Extract the (x, y) coordinate from the center of the cell holding the provided text.  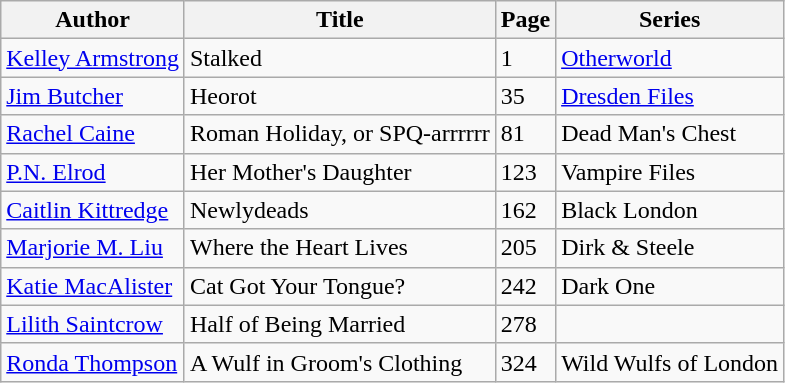
Dirk & Steele (670, 248)
A Wulf in Groom's Clothing (340, 362)
Black London (670, 210)
Her Mother's Daughter (340, 172)
Roman Holiday, or SPQ-arrrrrr (340, 134)
Ronda Thompson (93, 362)
Dead Man's Chest (670, 134)
P.N. Elrod (93, 172)
Dresden Files (670, 96)
Where the Heart Lives (340, 248)
1 (525, 58)
123 (525, 172)
Series (670, 20)
324 (525, 362)
242 (525, 286)
278 (525, 324)
Half of Being Married (340, 324)
Kelley Armstrong (93, 58)
Caitlin Kittredge (93, 210)
Marjorie M. Liu (93, 248)
Katie MacAlister (93, 286)
Page (525, 20)
Cat Got Your Tongue? (340, 286)
35 (525, 96)
162 (525, 210)
Lilith Saintcrow (93, 324)
Rachel Caine (93, 134)
Title (340, 20)
Stalked (340, 58)
Dark One (670, 286)
Wild Wulfs of London (670, 362)
Jim Butcher (93, 96)
205 (525, 248)
Vampire Files (670, 172)
Heorot (340, 96)
81 (525, 134)
Author (93, 20)
Otherworld (670, 58)
Newlydeads (340, 210)
